Return the [x, y] coordinate for the center point of the cell that contains the specified text.  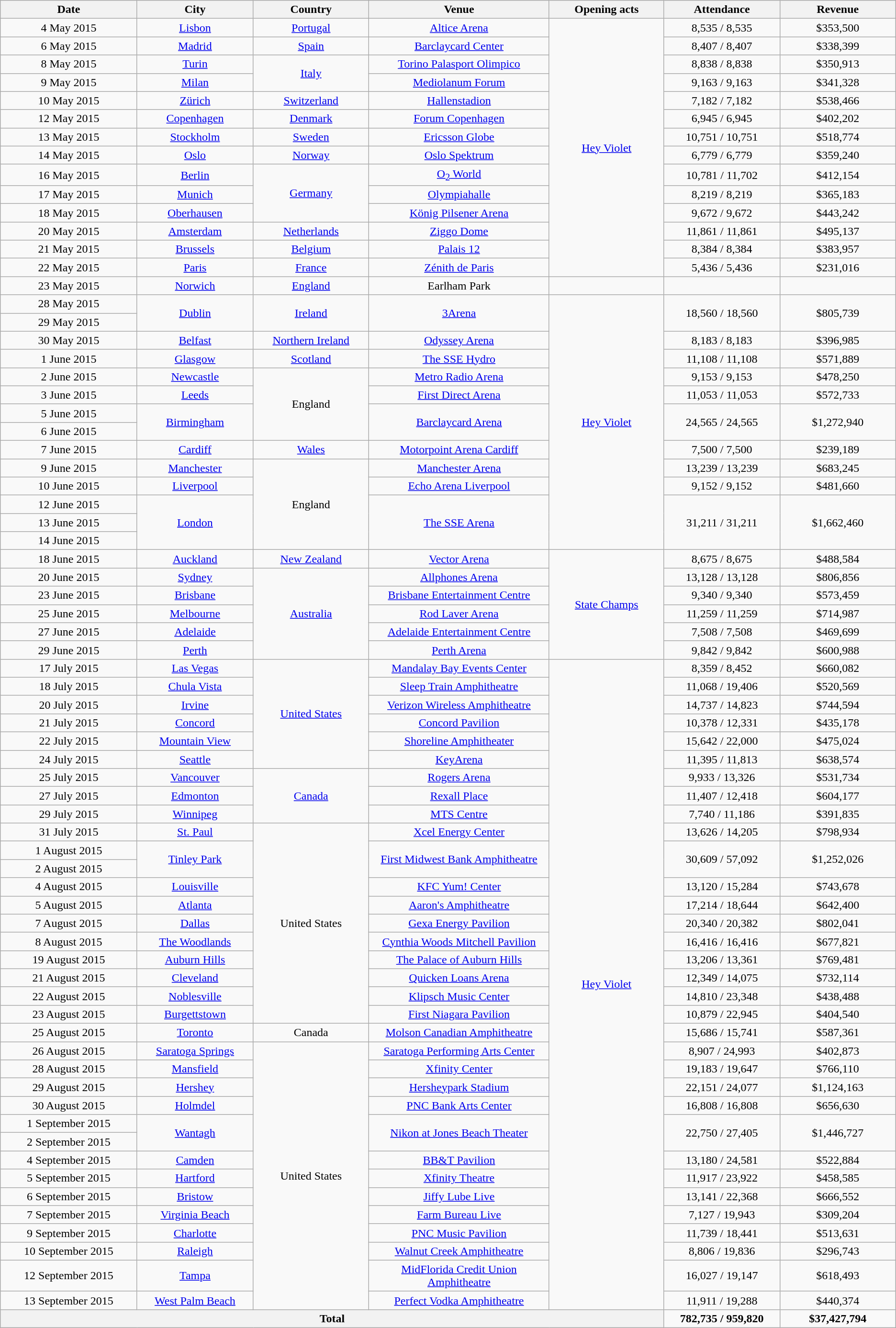
Winnipeg [195, 814]
Auburn Hills [195, 960]
Dallas [195, 923]
Date [69, 10]
12 May 2015 [69, 119]
$518,774 [838, 137]
11,739 / 18,441 [722, 1233]
782,735 / 959,820 [722, 1318]
$660,082 [838, 668]
9 May 2015 [69, 82]
18 July 2015 [69, 686]
City [195, 10]
Sleep Train Amphitheatre [459, 686]
Oslo Spektrum [459, 155]
$231,016 [838, 268]
MidFlorida Credit Union Amphitheatre [459, 1276]
Concord [195, 723]
$806,856 [838, 577]
Barclaycard Arena [459, 422]
2 June 2015 [69, 377]
11,407 / 12,418 [722, 796]
Edmonton [195, 796]
$638,574 [838, 759]
Northern Ireland [311, 340]
22 July 2015 [69, 741]
16,027 / 19,147 [722, 1276]
9,163 / 9,163 [722, 82]
$769,481 [838, 960]
20 June 2015 [69, 577]
Vector Arena [459, 559]
Italy [311, 73]
Cardiff [195, 450]
11,395 / 11,813 [722, 759]
New Zealand [311, 559]
Oslo [195, 155]
Allphones Arena [459, 577]
Perth Arena [459, 650]
Stockholm [195, 137]
London [195, 523]
BB&T Pavilion [459, 1160]
Ziggo Dome [459, 231]
13,180 / 24,581 [722, 1160]
30,609 / 57,092 [722, 859]
Berlin [195, 175]
$714,987 [838, 614]
Bristow [195, 1196]
26 August 2015 [69, 1051]
23 August 2015 [69, 1014]
7,508 / 7,508 [722, 632]
Toronto [195, 1033]
20,340 / 20,382 [722, 923]
Ericsson Globe [459, 137]
$1,446,727 [838, 1133]
$520,569 [838, 686]
$495,137 [838, 231]
3Arena [459, 313]
$435,178 [838, 723]
The Palace of Auburn Hills [459, 960]
Belfast [195, 340]
11,911 / 19,288 [722, 1300]
4 August 2015 [69, 887]
Norwich [195, 286]
MTS Centre [459, 814]
10 September 2015 [69, 1251]
Forum Copenhagen [459, 119]
Perth [195, 650]
Wantagh [195, 1133]
10 May 2015 [69, 100]
Camden [195, 1160]
Manchester [195, 468]
2 September 2015 [69, 1142]
11,068 / 19,406 [722, 686]
20 July 2015 [69, 704]
10,751 / 10,751 [722, 137]
$600,988 [838, 650]
7 June 2015 [69, 450]
Birmingham [195, 422]
PNC Music Pavilion [459, 1233]
Louisville [195, 887]
1 September 2015 [69, 1124]
Virginia Beach [195, 1215]
Concord Pavilion [459, 723]
13,239 / 13,239 [722, 468]
Opening acts [606, 10]
Irvine [195, 704]
10,378 / 12,331 [722, 723]
$402,873 [838, 1051]
Paris [195, 268]
France [311, 268]
Munich [195, 195]
16,416 / 16,416 [722, 941]
24,565 / 24,565 [722, 422]
8,407 / 8,407 [722, 46]
Liverpool [195, 486]
Hersheypark Stadium [459, 1087]
PNC Bank Arts Center [459, 1105]
Nikon at Jones Beach Theater [459, 1133]
12 June 2015 [69, 504]
Raleigh [195, 1251]
Jiffy Lube Live [459, 1196]
6 June 2015 [69, 431]
8,183 / 8,183 [722, 340]
$642,400 [838, 905]
11,259 / 11,259 [722, 614]
KFC Yum! Center [459, 887]
König Pilsener Arena [459, 213]
30 May 2015 [69, 340]
8,907 / 24,993 [722, 1051]
19,183 / 19,647 [722, 1069]
O2 World [459, 175]
7 September 2015 [69, 1215]
27 June 2015 [69, 632]
The SSE Hydro [459, 358]
2 August 2015 [69, 869]
Olympiahalle [459, 195]
Metro Radio Arena [459, 377]
$522,884 [838, 1160]
13 June 2015 [69, 523]
29 June 2015 [69, 650]
Lisbon [195, 28]
22 August 2015 [69, 996]
Vancouver [195, 778]
25 July 2015 [69, 778]
Manchester Arena [459, 468]
Dublin [195, 313]
Cleveland [195, 978]
Xfinity Theatre [459, 1178]
7,127 / 19,943 [722, 1215]
Turin [195, 64]
Palais 12 [459, 249]
13,128 / 13,128 [722, 577]
$531,734 [838, 778]
Atlanta [195, 905]
$458,585 [838, 1178]
$239,189 [838, 450]
1 June 2015 [69, 358]
Zürich [195, 100]
Burgettstown [195, 1014]
6 September 2015 [69, 1196]
Australia [311, 614]
6,945 / 6,945 [722, 119]
$338,399 [838, 46]
Shoreline Amphitheater [459, 741]
$341,328 [838, 82]
Charlotte [195, 1233]
Adelaide [195, 632]
$475,024 [838, 741]
Verizon Wireless Amphitheatre [459, 704]
22,750 / 27,405 [722, 1133]
Amsterdam [195, 231]
14 May 2015 [69, 155]
$604,177 [838, 796]
14,737 / 14,823 [722, 704]
Sydney [195, 577]
$353,500 [838, 28]
Torino Palasport Olimpico [459, 64]
17,214 / 18,644 [722, 905]
Saratoga Performing Arts Center [459, 1051]
$1,124,163 [838, 1087]
11,108 / 11,108 [722, 358]
Xcel Energy Center [459, 832]
State Champs [606, 604]
9 June 2015 [69, 468]
$744,594 [838, 704]
11,917 / 23,922 [722, 1178]
25 August 2015 [69, 1033]
21 May 2015 [69, 249]
28 August 2015 [69, 1069]
Country [311, 10]
$404,540 [838, 1014]
$440,374 [838, 1300]
4 September 2015 [69, 1160]
$513,631 [838, 1233]
Adelaide Entertainment Centre [459, 632]
17 May 2015 [69, 195]
8,359 / 8,452 [722, 668]
Brisbane Entertainment Centre [459, 595]
8 August 2015 [69, 941]
7,740 / 11,186 [722, 814]
$412,154 [838, 175]
Rexall Place [459, 796]
Quicken Loans Arena [459, 978]
$365,183 [838, 195]
12,349 / 14,075 [722, 978]
$37,427,794 [838, 1318]
KeyArena [459, 759]
Norway [311, 155]
11,861 / 11,861 [722, 231]
9,152 / 9,152 [722, 486]
First Niagara Pavilion [459, 1014]
Brussels [195, 249]
$402,202 [838, 119]
Farm Bureau Live [459, 1215]
Chula Vista [195, 686]
$443,242 [838, 213]
Ireland [311, 313]
Germany [311, 193]
$309,204 [838, 1215]
$677,821 [838, 941]
5 August 2015 [69, 905]
23 June 2015 [69, 595]
Walnut Creek Amphitheatre [459, 1251]
Holmdel [195, 1105]
31 July 2015 [69, 832]
Tampa [195, 1276]
Klipsch Music Center [459, 996]
30 August 2015 [69, 1105]
Revenue [838, 10]
$488,584 [838, 559]
Sweden [311, 137]
16,808 / 16,808 [722, 1105]
16 May 2015 [69, 175]
Switzerland [311, 100]
27 July 2015 [69, 796]
$572,733 [838, 395]
$359,240 [838, 155]
$802,041 [838, 923]
Altice Arena [459, 28]
Auckland [195, 559]
29 August 2015 [69, 1087]
Aaron's Amphitheatre [459, 905]
Copenhagen [195, 119]
7,500 / 7,500 [722, 450]
24 July 2015 [69, 759]
28 May 2015 [69, 304]
21 August 2015 [69, 978]
$587,361 [838, 1033]
Xfinity Center [459, 1069]
Cynthia Woods Mitchell Pavilion [459, 941]
Barclaycard Center [459, 46]
Melbourne [195, 614]
$798,934 [838, 832]
14,810 / 23,348 [722, 996]
Motorpoint Arena Cardiff [459, 450]
18 June 2015 [69, 559]
8,806 / 19,836 [722, 1251]
9,933 / 13,326 [722, 778]
Echo Arena Liverpool [459, 486]
$732,114 [838, 978]
10,879 / 22,945 [722, 1014]
Venue [459, 10]
$1,252,026 [838, 859]
$396,985 [838, 340]
9,153 / 9,153 [722, 377]
6,779 / 6,779 [722, 155]
17 July 2015 [69, 668]
4 May 2015 [69, 28]
7,182 / 7,182 [722, 100]
$350,913 [838, 64]
6 May 2015 [69, 46]
Belgium [311, 249]
3 June 2015 [69, 395]
Scotland [311, 358]
Netherlands [311, 231]
Attendance [722, 10]
9 September 2015 [69, 1233]
8,675 / 8,675 [722, 559]
$469,699 [838, 632]
Milan [195, 82]
Total [332, 1318]
First Midwest Bank Amphitheatre [459, 859]
5 June 2015 [69, 413]
$1,272,940 [838, 422]
13,206 / 13,361 [722, 960]
13,626 / 14,205 [722, 832]
8,219 / 8,219 [722, 195]
The SSE Arena [459, 523]
Denmark [311, 119]
Hershey [195, 1087]
Rogers Arena [459, 778]
Madrid [195, 46]
$438,488 [838, 996]
Molson Canadian Amphitheatre [459, 1033]
15,642 / 22,000 [722, 741]
$666,552 [838, 1196]
22,151 / 24,077 [722, 1087]
25 June 2015 [69, 614]
12 September 2015 [69, 1276]
$683,245 [838, 468]
Mansfield [195, 1069]
First Direct Arena [459, 395]
Leeds [195, 395]
9,842 / 9,842 [722, 650]
Las Vegas [195, 668]
13,120 / 15,284 [722, 887]
$478,250 [838, 377]
Hartford [195, 1178]
Tinley Park [195, 859]
$571,889 [838, 358]
Rod Laver Arena [459, 614]
29 July 2015 [69, 814]
18,560 / 18,560 [722, 313]
31,211 / 31,211 [722, 523]
$656,630 [838, 1105]
Brisbane [195, 595]
$1,662,460 [838, 523]
Mandalay Bay Events Center [459, 668]
Earlham Park [459, 286]
$391,835 [838, 814]
Wales [311, 450]
15,686 / 15,741 [722, 1033]
Oberhausen [195, 213]
14 June 2015 [69, 541]
$743,678 [838, 887]
8,535 / 8,535 [722, 28]
23 May 2015 [69, 286]
$573,459 [838, 595]
Spain [311, 46]
Odyssey Arena [459, 340]
Portugal [311, 28]
8 May 2015 [69, 64]
8,384 / 8,384 [722, 249]
Zénith de Paris [459, 268]
Noblesville [195, 996]
Newcastle [195, 377]
8,838 / 8,838 [722, 64]
$481,660 [838, 486]
9,672 / 9,672 [722, 213]
7 August 2015 [69, 923]
9,340 / 9,340 [722, 595]
Mountain View [195, 741]
13,141 / 22,368 [722, 1196]
11,053 / 11,053 [722, 395]
29 May 2015 [69, 322]
Gexa Energy Pavilion [459, 923]
$618,493 [838, 1276]
18 May 2015 [69, 213]
Seattle [195, 759]
5 September 2015 [69, 1178]
$538,466 [838, 100]
$766,110 [838, 1069]
20 May 2015 [69, 231]
5,436 / 5,436 [722, 268]
10,781 / 11,702 [722, 175]
$383,957 [838, 249]
13 May 2015 [69, 137]
10 June 2015 [69, 486]
West Palm Beach [195, 1300]
Hallenstadion [459, 100]
$805,739 [838, 313]
Glasgow [195, 358]
22 May 2015 [69, 268]
Perfect Vodka Amphitheatre [459, 1300]
The Woodlands [195, 941]
Mediolanum Forum [459, 82]
St. Paul [195, 832]
Saratoga Springs [195, 1051]
1 August 2015 [69, 850]
$296,743 [838, 1251]
19 August 2015 [69, 960]
13 September 2015 [69, 1300]
21 July 2015 [69, 723]
